Return the [x, y] coordinate for the center point of the cell that contains the specified text.  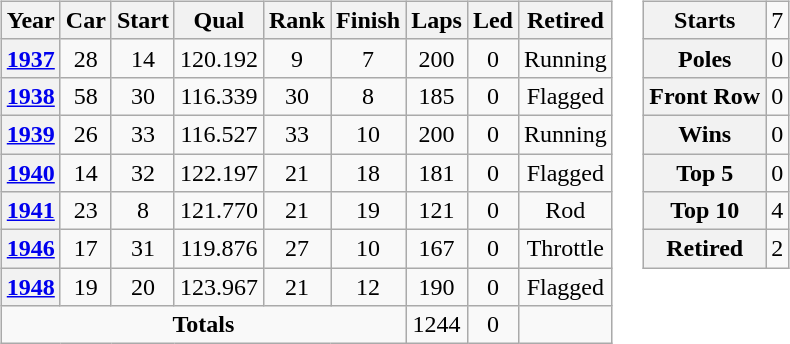
Laps [437, 20]
1938 [30, 96]
1948 [30, 287]
Rod [565, 211]
Wins [705, 134]
116.339 [218, 96]
28 [86, 58]
Poles [705, 58]
1940 [30, 173]
116.527 [218, 134]
9 [296, 58]
17 [86, 249]
190 [437, 287]
Top 5 [705, 173]
1941 [30, 211]
119.876 [218, 249]
122.197 [218, 173]
1937 [30, 58]
Top 10 [705, 211]
Qual [218, 20]
32 [142, 173]
123.967 [218, 287]
1244 [437, 325]
58 [86, 96]
31 [142, 249]
Car [86, 20]
4 [778, 211]
121 [437, 211]
20 [142, 287]
Rank [296, 20]
Starts [705, 20]
Finish [368, 20]
Year [30, 20]
Throttle [565, 249]
Led [492, 20]
120.192 [218, 58]
Start [142, 20]
167 [437, 249]
1946 [30, 249]
26 [86, 134]
18 [368, 173]
121.770 [218, 211]
2 [778, 249]
27 [296, 249]
Front Row [705, 96]
1939 [30, 134]
185 [437, 96]
12 [368, 287]
23 [86, 211]
181 [437, 173]
Totals [203, 325]
